From the cell containing the given text, extract its center point as [x, y] coordinate. 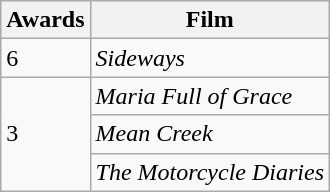
6 [46, 58]
The Motorcycle Diaries [210, 172]
3 [46, 134]
Maria Full of Grace [210, 96]
Film [210, 20]
Sideways [210, 58]
Awards [46, 20]
Mean Creek [210, 134]
